Find where the given text appears and provide that cell's center as (X, Y) coordinate. 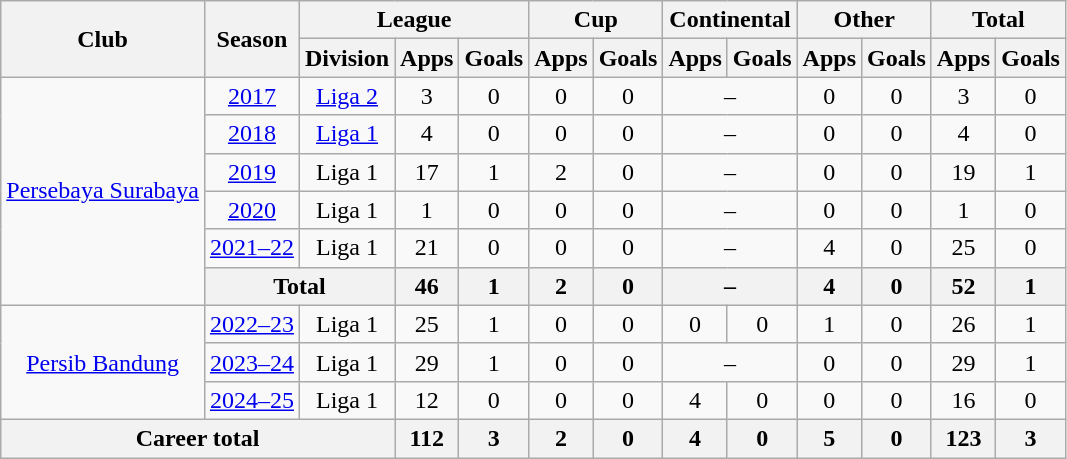
5 (829, 438)
2021–22 (252, 248)
League (414, 20)
19 (963, 172)
Division (346, 58)
2019 (252, 172)
52 (963, 286)
16 (963, 400)
112 (427, 438)
Career total (198, 438)
2022–23 (252, 324)
2024–25 (252, 400)
Cup (596, 20)
21 (427, 248)
Club (103, 39)
12 (427, 400)
Persebaya Surabaya (103, 191)
2017 (252, 96)
17 (427, 172)
2020 (252, 210)
123 (963, 438)
26 (963, 324)
Season (252, 39)
2023–24 (252, 362)
46 (427, 286)
Continental (730, 20)
Other (864, 20)
Persib Bandung (103, 362)
Liga 2 (346, 96)
2018 (252, 134)
